Scan for the cell matching the given text and deliver its [X, Y] coordinate at center. 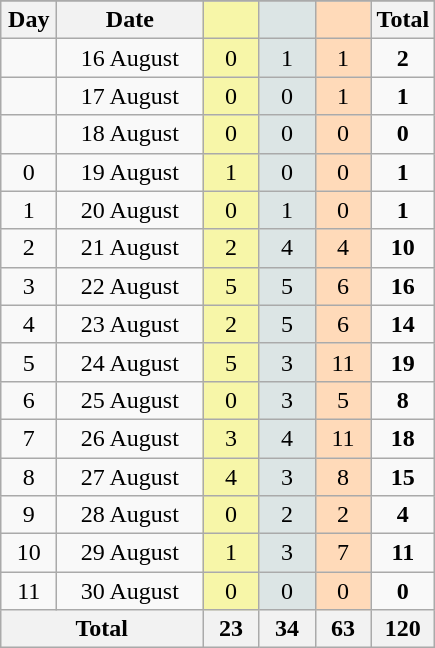
63 [343, 629]
28 August [130, 515]
15 [403, 477]
27 August [130, 477]
16 August [130, 58]
18 August [130, 134]
19 August [130, 172]
21 August [130, 248]
24 August [130, 362]
29 August [130, 553]
17 August [130, 96]
Day [29, 20]
Date [130, 20]
14 [403, 324]
19 [403, 362]
34 [287, 629]
23 [231, 629]
30 August [130, 591]
26 August [130, 438]
25 August [130, 400]
16 [403, 286]
120 [403, 629]
22 August [130, 286]
18 [403, 438]
23 August [130, 324]
9 [29, 515]
20 August [130, 210]
